Detect which cell encompasses the target text, then output its [X, Y] center coordinate. 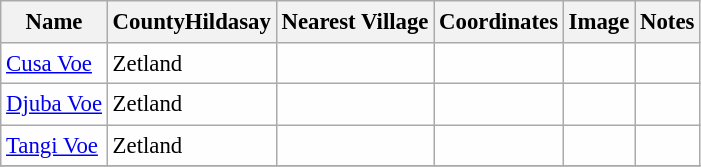
Notes [668, 22]
Image [598, 22]
Coordinates [499, 22]
Tangi Voe [54, 146]
CountyHildasay [192, 22]
Nearest Village [355, 22]
Cusa Voe [54, 62]
Djuba Voe [54, 104]
Name [54, 22]
